Return (X, Y) of the center of cell containing provided text 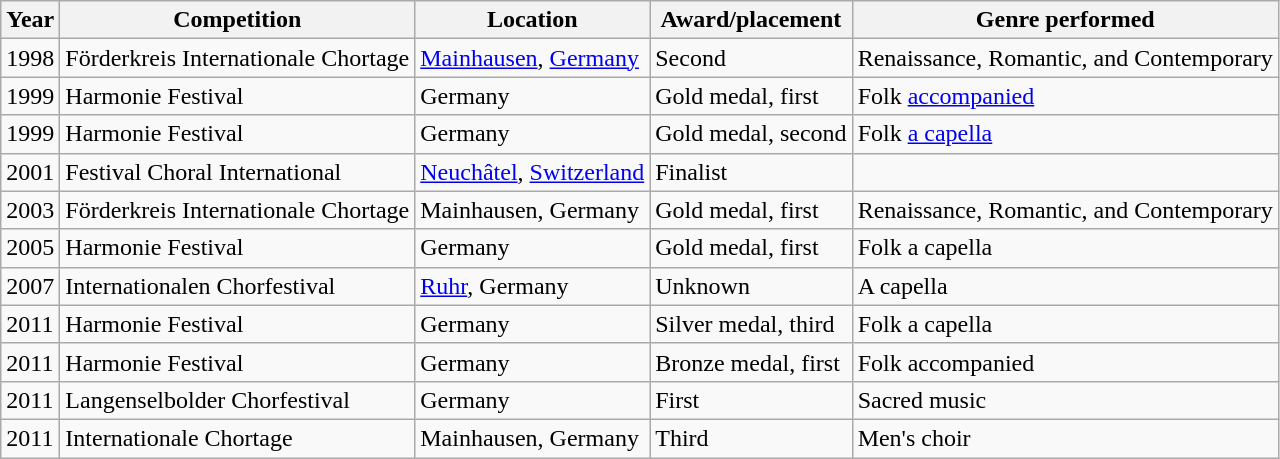
Location (532, 20)
Third (751, 438)
Men's choir (1065, 438)
Internationale Chortage (238, 438)
2001 (30, 172)
2003 (30, 210)
Ruhr, Germany (532, 286)
Gold medal, second (751, 134)
2007 (30, 286)
Year (30, 20)
Finalist (751, 172)
Silver medal, third (751, 324)
2005 (30, 248)
A capella (1065, 286)
Award/placement (751, 20)
Festival Choral International (238, 172)
Unknown (751, 286)
Sacred music (1065, 400)
First (751, 400)
Internationalen Chorfestival (238, 286)
Langenselbolder Chorfestival (238, 400)
Bronze medal, first (751, 362)
Second (751, 58)
Competition (238, 20)
1998 (30, 58)
Genre performed (1065, 20)
Neuchâtel, Switzerland (532, 172)
